Detect which cell encompasses the target text, then output its [X, Y] center coordinate. 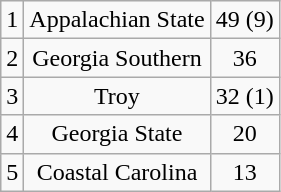
Coastal Carolina [117, 172]
36 [244, 58]
3 [12, 96]
Georgia State [117, 134]
Georgia Southern [117, 58]
20 [244, 134]
Troy [117, 96]
2 [12, 58]
4 [12, 134]
Appalachian State [117, 20]
49 (9) [244, 20]
13 [244, 172]
1 [12, 20]
5 [12, 172]
32 (1) [244, 96]
